Detect which cell encompasses the target text, then output its [x, y] center coordinate. 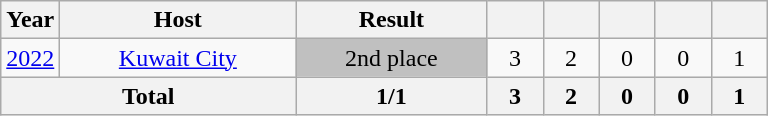
2022 [30, 58]
Host [178, 20]
Result [392, 20]
Kuwait City [178, 58]
Total [148, 96]
2nd place [392, 58]
Year [30, 20]
1/1 [392, 96]
